Search for the cell housing the specified text and yield its (x, y) center coordinate. 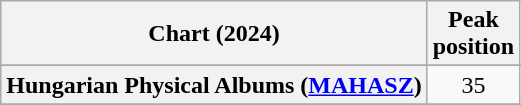
35 (473, 85)
Hungarian Physical Albums (MAHASZ) (214, 85)
Peakposition (473, 34)
Chart (2024) (214, 34)
